Scan for the cell matching the given text and deliver its (x, y) coordinate at center. 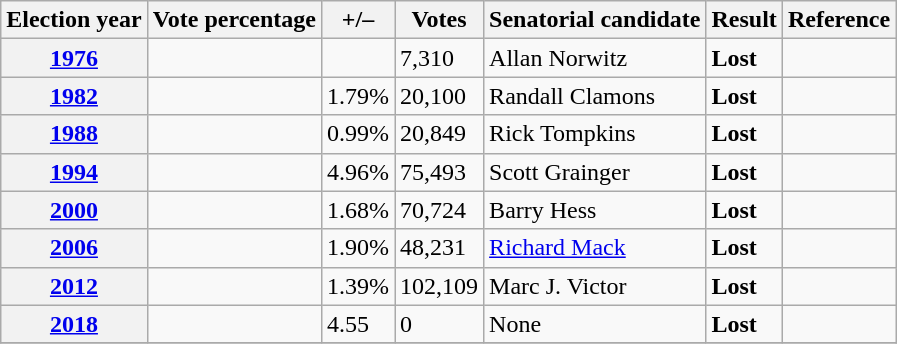
Election year (74, 20)
1976 (74, 58)
Votes (440, 20)
0.99% (358, 134)
Randall Clamons (595, 96)
Senatorial candidate (595, 20)
Vote percentage (234, 20)
Barry Hess (595, 210)
1.90% (358, 248)
1.39% (358, 286)
20,849 (440, 134)
Reference (838, 20)
2012 (74, 286)
1982 (74, 96)
1994 (74, 172)
Allan Norwitz (595, 58)
4.55 (358, 324)
Richard Mack (595, 248)
4.96% (358, 172)
70,724 (440, 210)
102,109 (440, 286)
0 (440, 324)
7,310 (440, 58)
Scott Grainger (595, 172)
1.68% (358, 210)
20,100 (440, 96)
2006 (74, 248)
None (595, 324)
75,493 (440, 172)
48,231 (440, 248)
Result (744, 20)
2018 (74, 324)
1.79% (358, 96)
Rick Tompkins (595, 134)
2000 (74, 210)
1988 (74, 134)
Marc J. Victor (595, 286)
+/– (358, 20)
